Pinpoint the cell where the given text exists, returning its [x, y] midpoint coordinate. 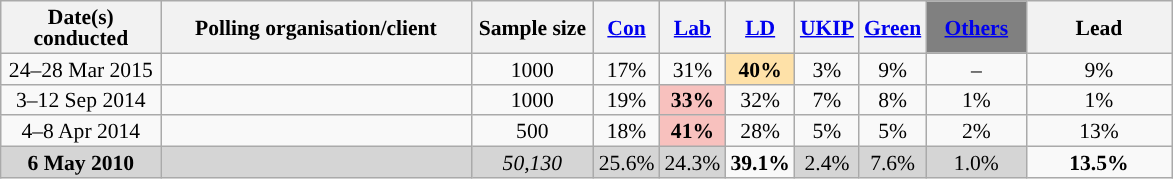
25.6% [627, 162]
3–12 Sep 2014 [81, 100]
Green [892, 27]
Sample size [532, 27]
Others [976, 27]
Lab [693, 27]
17% [627, 68]
40% [760, 68]
LD [760, 27]
50,130 [532, 162]
UKIP [827, 27]
32% [760, 100]
Polling organisation/client [316, 27]
7% [827, 100]
31% [693, 68]
1.0% [976, 162]
2.4% [827, 162]
Lead [1098, 27]
19% [627, 100]
500 [532, 132]
Con [627, 27]
28% [760, 132]
24–28 Mar 2015 [81, 68]
2% [976, 132]
8% [892, 100]
7.6% [892, 162]
18% [627, 132]
Date(s)conducted [81, 27]
41% [693, 132]
24.3% [693, 162]
6 May 2010 [81, 162]
4–8 Apr 2014 [81, 132]
39.1% [760, 162]
13.5% [1098, 162]
13% [1098, 132]
33% [693, 100]
– [976, 68]
3% [827, 68]
